Detect which cell encompasses the target text, then output its [x, y] center coordinate. 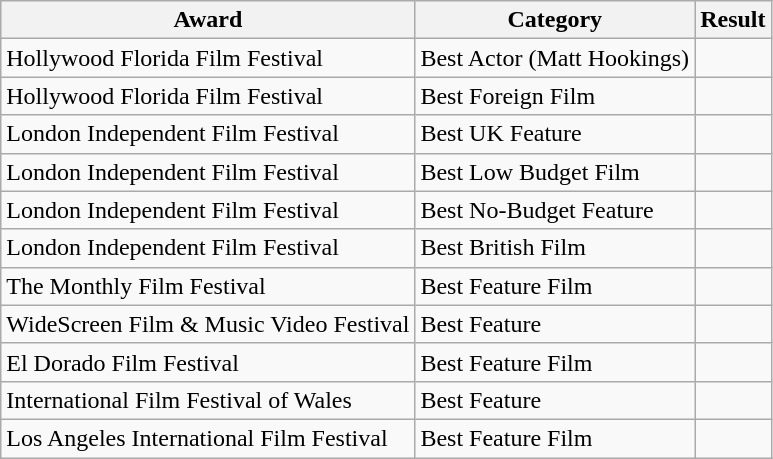
International Film Festival of Wales [208, 400]
Category [555, 20]
Best British Film [555, 248]
Best Foreign Film [555, 96]
The Monthly Film Festival [208, 286]
WideScreen Film & Music Video Festival [208, 324]
Award [208, 20]
Los Angeles International Film Festival [208, 438]
Best Low Budget Film [555, 172]
El Dorado Film Festival [208, 362]
Result [733, 20]
Best No-Budget Feature [555, 210]
Best UK Feature [555, 134]
Best Actor (Matt Hookings) [555, 58]
